Pinpoint the cell where the given text exists, returning its (X, Y) midpoint coordinate. 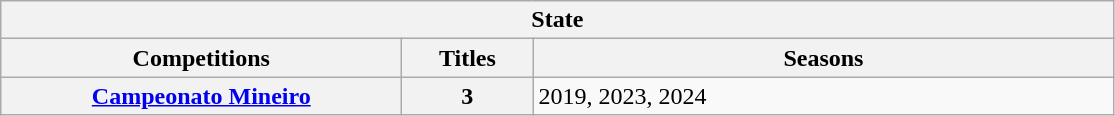
Titles (468, 58)
Seasons (824, 58)
3 (468, 96)
Competitions (202, 58)
State (558, 20)
2019, 2023, 2024 (824, 96)
Campeonato Mineiro (202, 96)
